Pinpoint the cell where the given text exists, returning its (x, y) midpoint coordinate. 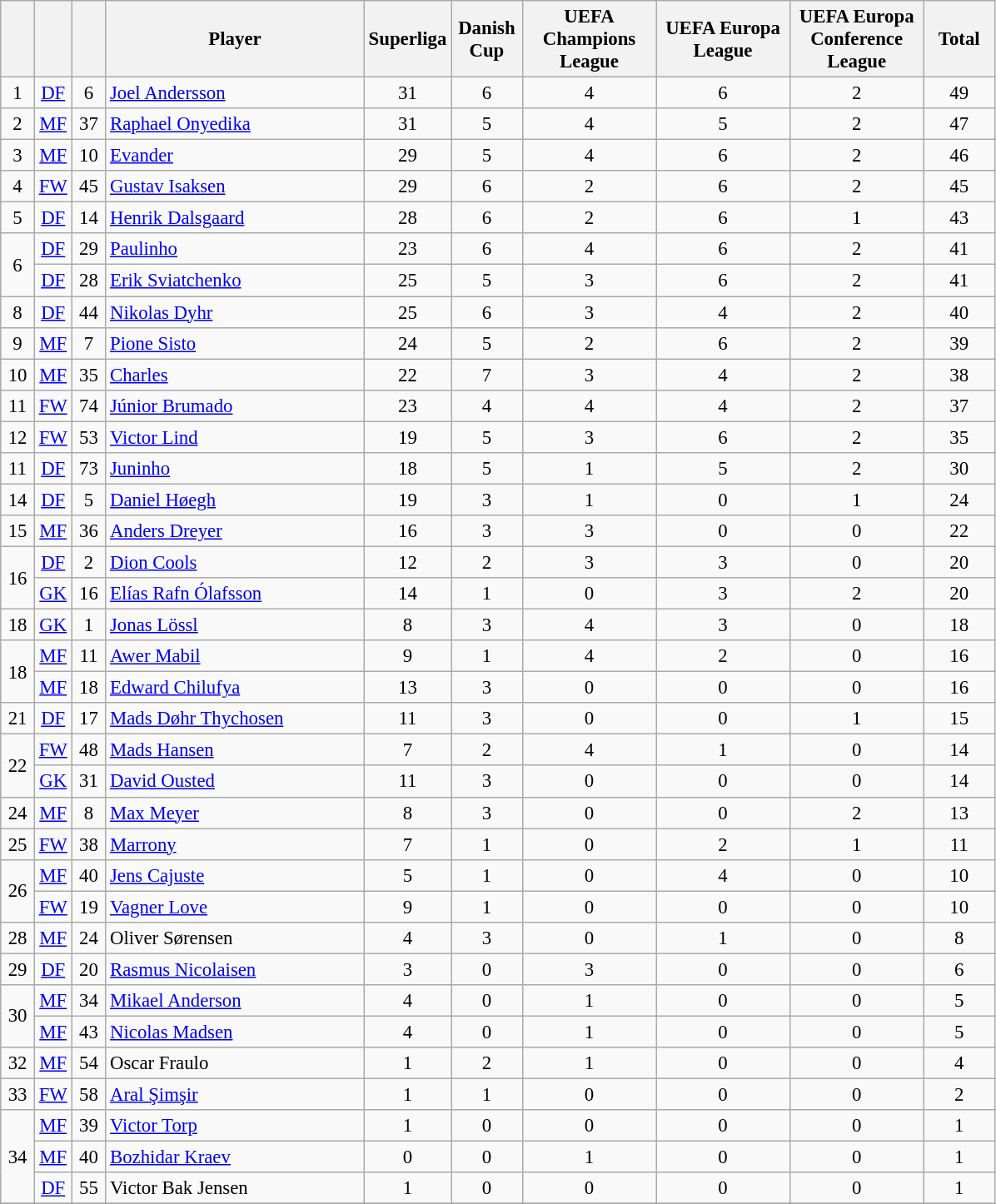
David Ousted (235, 782)
Vagner Love (235, 907)
Henrik Dalsgaard (235, 218)
Dion Cools (235, 562)
Danish Cup (487, 39)
Gustav Isaksen (235, 187)
Max Meyer (235, 813)
Oliver Sørensen (235, 938)
Victor Bak Jensen (235, 1188)
Pione Sisto (235, 343)
Rasmus Nicolaisen (235, 969)
Elías Rafn Ólafsson (235, 594)
Victor Torp (235, 1126)
Anders Dreyer (235, 531)
Mikael Anderson (235, 1001)
Nicolas Madsen (235, 1032)
Aral Şimşir (235, 1095)
Marrony (235, 844)
Total (959, 39)
58 (88, 1095)
44 (88, 312)
Oscar Fraulo (235, 1063)
Joel Andersson (235, 93)
Paulinho (235, 249)
Superliga (407, 39)
Mads Døhr Thychosen (235, 719)
32 (18, 1063)
UEFA Europa Conference League (856, 39)
Nikolas Dyhr (235, 312)
47 (959, 124)
Evander (235, 156)
Jens Cajuste (235, 875)
UEFA Europa League (723, 39)
Bozhidar Kraev (235, 1157)
Victor Lind (235, 437)
26 (18, 891)
73 (88, 469)
Charles (235, 375)
48 (88, 750)
Erik Sviatchenko (235, 281)
Júnior Brumado (235, 405)
54 (88, 1063)
49 (959, 93)
36 (88, 531)
55 (88, 1188)
Mads Hansen (235, 750)
17 (88, 719)
Daniel Høegh (235, 500)
Awer Mabil (235, 656)
Edward Chilufya (235, 688)
33 (18, 1095)
46 (959, 156)
21 (18, 719)
53 (88, 437)
Raphael Onyedika (235, 124)
UEFA Champions League (590, 39)
74 (88, 405)
Juninho (235, 469)
Jonas Lössl (235, 625)
Player (235, 39)
